Locate the cell with the specified text and output its [X, Y] center coordinate. 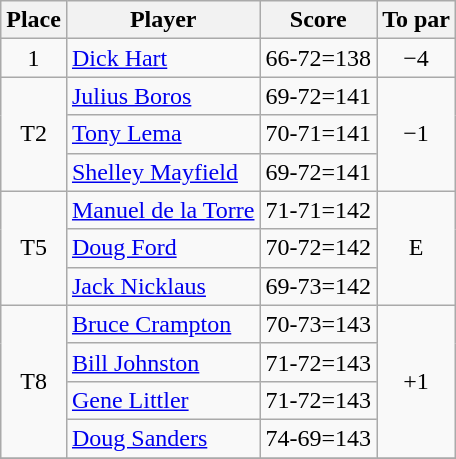
70-73=143 [318, 324]
+1 [416, 381]
69-73=142 [318, 286]
T8 [34, 381]
Shelley Mayfield [163, 172]
Bruce Crampton [163, 324]
Bill Johnston [163, 362]
66-72=138 [318, 58]
Place [34, 20]
70-72=142 [318, 248]
74-69=143 [318, 438]
T5 [34, 248]
T2 [34, 134]
Score [318, 20]
E [416, 248]
Manuel de la Torre [163, 210]
70-71=141 [318, 134]
Jack Nicklaus [163, 286]
Doug Sanders [163, 438]
Gene Littler [163, 400]
Dick Hart [163, 58]
71-71=142 [318, 210]
Tony Lema [163, 134]
Doug Ford [163, 248]
Julius Boros [163, 96]
Player [163, 20]
1 [34, 58]
To par [416, 20]
−1 [416, 134]
−4 [416, 58]
